Capture the cell that displays the provided text and extract its (x, y) central coordinate. 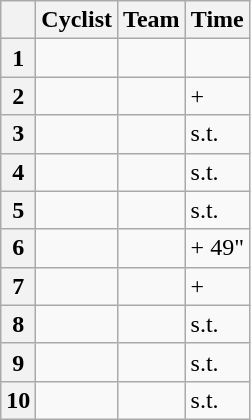
Cyclist (77, 20)
1 (18, 58)
7 (18, 286)
6 (18, 248)
8 (18, 324)
Time (217, 20)
+ 49" (217, 248)
10 (18, 400)
4 (18, 172)
9 (18, 362)
2 (18, 96)
Team (152, 20)
3 (18, 134)
5 (18, 210)
